Output the (X, Y) coordinate of the center of the cell containing the given text.  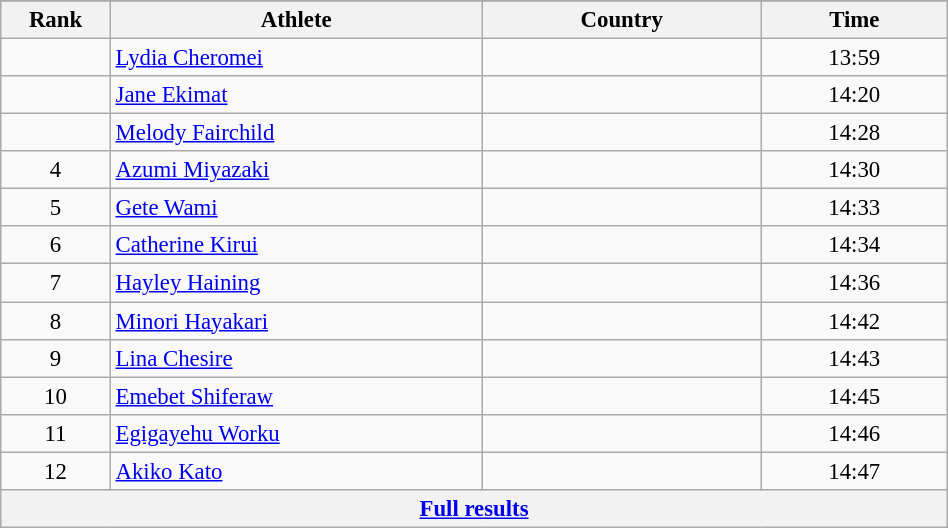
12 (56, 471)
10 (56, 396)
5 (56, 208)
Catherine Kirui (296, 245)
Minori Hayakari (296, 321)
Melody Fairchild (296, 133)
7 (56, 283)
Athlete (296, 20)
9 (56, 358)
Emebet Shiferaw (296, 396)
14:42 (854, 321)
14:46 (854, 433)
Lina Chesire (296, 358)
Lydia Cheromei (296, 58)
14:34 (854, 245)
11 (56, 433)
Akiko Kato (296, 471)
14:28 (854, 133)
13:59 (854, 58)
4 (56, 170)
Full results (474, 509)
Azumi Miyazaki (296, 170)
6 (56, 245)
Country (622, 20)
14:20 (854, 95)
Egigayehu Worku (296, 433)
Jane Ekimat (296, 95)
14:36 (854, 283)
Time (854, 20)
14:43 (854, 358)
14:30 (854, 170)
8 (56, 321)
14:33 (854, 208)
Rank (56, 20)
Gete Wami (296, 208)
14:47 (854, 471)
Hayley Haining (296, 283)
14:45 (854, 396)
